Provide the (x, y) coordinate of the cell's center where the given text is located.  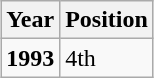
4th (107, 58)
Year (30, 20)
Position (107, 20)
1993 (30, 58)
